Find where the given text appears and provide that cell's center as (X, Y) coordinate. 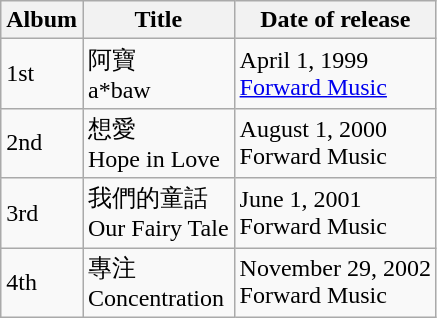
August 1, 2000Forward Music (335, 143)
1st (42, 74)
Album (42, 20)
阿寶a*baw (158, 74)
2nd (42, 143)
Date of release (335, 20)
3rd (42, 213)
Title (158, 20)
June 1, 2001Forward Music (335, 213)
專注Concentration (158, 283)
4th (42, 283)
想愛Hope in Love (158, 143)
April 1, 1999Forward Music (335, 74)
我們的童話Our Fairy Tale (158, 213)
November 29, 2002Forward Music (335, 283)
